Extract the (x, y) coordinate from the center of the cell holding the provided text.  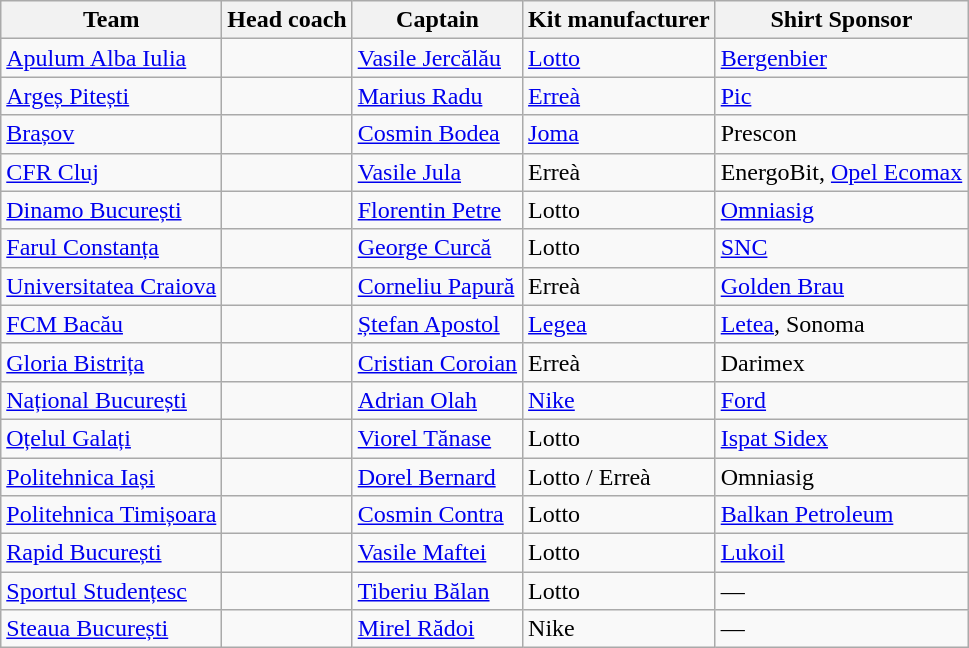
Bergenbier (842, 58)
Viorel Tănase (437, 438)
Politehnica Timișoara (112, 515)
Politehnica Iași (112, 477)
Apulum Alba Iulia (112, 58)
Pic (842, 96)
Mirel Rădoi (437, 629)
Brașov (112, 134)
Ispat Sidex (842, 438)
Prescon (842, 134)
Balkan Petroleum (842, 515)
Lukoil (842, 553)
Oțelul Galați (112, 438)
Cosmin Bodea (437, 134)
Tiberiu Bălan (437, 591)
FCM Bacău (112, 324)
Darimex (842, 362)
Vasile Jula (437, 172)
Argeș Pitești (112, 96)
Lotto / Erreà (620, 477)
SNC (842, 248)
Head coach (287, 20)
Florentin Petre (437, 210)
Kit manufacturer (620, 20)
Vasile Jercălău (437, 58)
Universitatea Craiova (112, 286)
Rapid București (112, 553)
Corneliu Papură (437, 286)
Team (112, 20)
George Curcă (437, 248)
Gloria Bistrița (112, 362)
Joma (620, 134)
Cosmin Contra (437, 515)
Cristian Coroian (437, 362)
Legea (620, 324)
Dorel Bernard (437, 477)
Sportul Studențesc (112, 591)
Shirt Sponsor (842, 20)
Adrian Olah (437, 400)
Captain (437, 20)
Letea, Sonoma (842, 324)
Golden Brau (842, 286)
Ștefan Apostol (437, 324)
Național București (112, 400)
Farul Constanța (112, 248)
Steaua București (112, 629)
CFR Cluj (112, 172)
Vasile Maftei (437, 553)
EnergoBit, Opel Ecomax (842, 172)
Marius Radu (437, 96)
Dinamo București (112, 210)
Ford (842, 400)
